For the text-containing cell, return its midpoint in (X, Y) coordinate format. 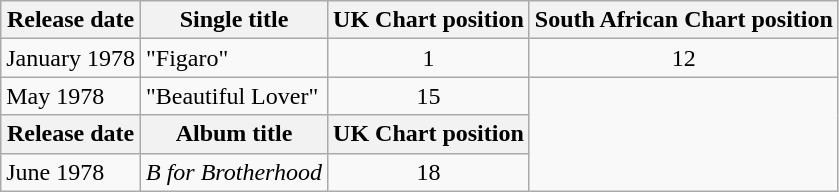
15 (429, 96)
Album title (234, 134)
January 1978 (71, 58)
"Figaro" (234, 58)
B for Brotherhood (234, 172)
June 1978 (71, 172)
12 (684, 58)
1 (429, 58)
May 1978 (71, 96)
"Beautiful Lover" (234, 96)
Single title (234, 20)
South African Chart position (684, 20)
18 (429, 172)
